Search for the cell housing the specified text and yield its [x, y] center coordinate. 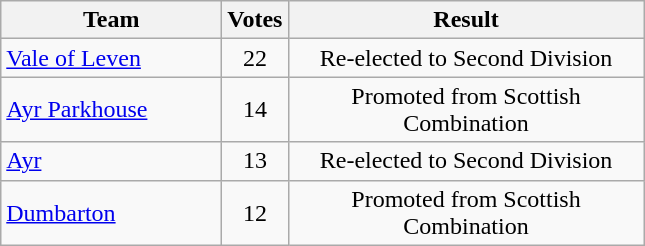
Ayr [112, 161]
13 [255, 161]
Votes [255, 20]
Vale of Leven [112, 58]
Team [112, 20]
Result [466, 20]
22 [255, 58]
Ayr Parkhouse [112, 110]
12 [255, 212]
14 [255, 110]
Dumbarton [112, 212]
